Extract the [x, y] coordinate from the center of the cell holding the provided text.  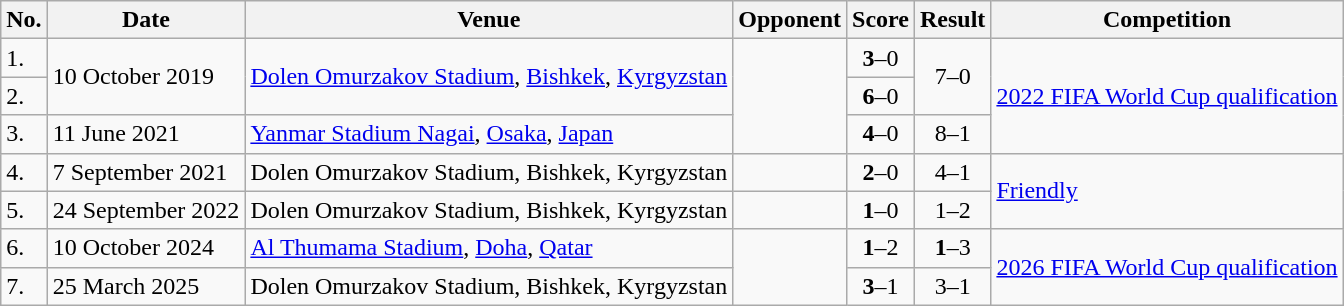
11 June 2021 [146, 134]
Friendly [1167, 191]
10 October 2019 [146, 77]
25 March 2025 [146, 286]
1–3 [952, 248]
24 September 2022 [146, 210]
5. [24, 210]
4–1 [952, 172]
Venue [489, 20]
6. [24, 248]
Al Thumama Stadium, Doha, Qatar [489, 248]
2026 FIFA World Cup qualification [1167, 267]
Score [881, 20]
1–0 [881, 210]
Yanmar Stadium Nagai, Osaka, Japan [489, 134]
2–0 [881, 172]
2022 FIFA World Cup qualification [1167, 96]
7. [24, 286]
4. [24, 172]
4–0 [881, 134]
3. [24, 134]
3–0 [881, 58]
2. [24, 96]
7 September 2021 [146, 172]
Competition [1167, 20]
Result [952, 20]
No. [24, 20]
Date [146, 20]
10 October 2024 [146, 248]
8–1 [952, 134]
Opponent [790, 20]
1. [24, 58]
6–0 [881, 96]
7–0 [952, 77]
